Scan for the cell matching the given text and deliver its [x, y] coordinate at center. 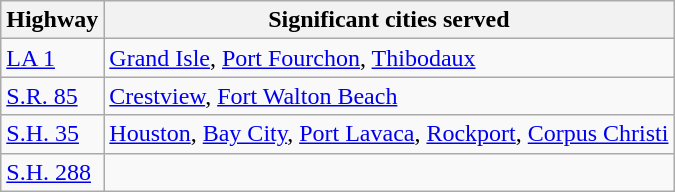
Significant cities served [389, 20]
LA 1 [52, 58]
Houston, Bay City, Port Lavaca, Rockport, Corpus Christi [389, 134]
S.H. 288 [52, 172]
Grand Isle, Port Fourchon, Thibodaux [389, 58]
Crestview, Fort Walton Beach [389, 96]
Highway [52, 20]
S.R. 85 [52, 96]
S.H. 35 [52, 134]
